Detect which cell encompasses the target text, then output its [x, y] center coordinate. 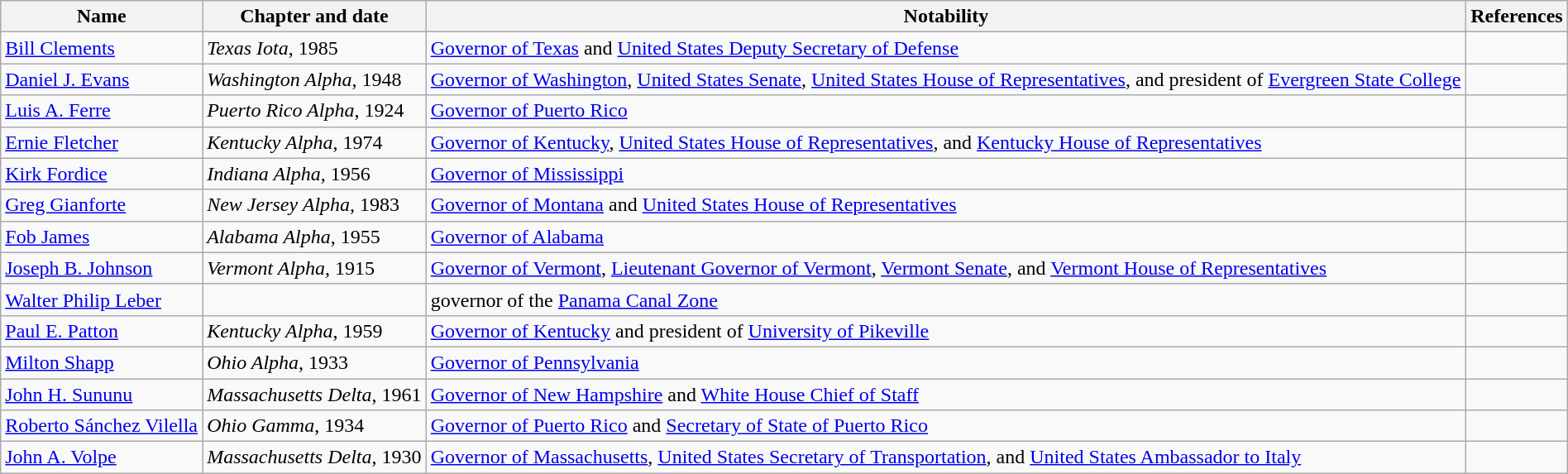
Kirk Fordice [102, 174]
Governor of New Hampshire and White House Chief of Staff [946, 395]
Texas Iota, 1985 [314, 48]
Governor of Puerto Rico and Secretary of State of Puerto Rico [946, 426]
Massachusetts Delta, 1961 [314, 395]
Greg Gianforte [102, 205]
Paul E. Patton [102, 331]
Ohio Gamma, 1934 [314, 426]
Indiana Alpha, 1956 [314, 174]
Governor of Vermont, Lieutenant Governor of Vermont, Vermont Senate, and Vermont House of Representatives [946, 268]
Governor of Mississippi [946, 174]
Kentucky Alpha, 1959 [314, 331]
Governor of Kentucky and president of University of Pikeville [946, 331]
John A. Volpe [102, 457]
Massachusetts Delta, 1930 [314, 457]
Governor of Texas and United States Deputy Secretary of Defense [946, 48]
Ernie Fletcher [102, 142]
Milton Shapp [102, 362]
Washington Alpha, 1948 [314, 79]
Joseph B. Johnson [102, 268]
Notability [946, 17]
Luis A. Ferre [102, 111]
Fob James [102, 237]
Governor of Montana and United States House of Representatives [946, 205]
Daniel J. Evans [102, 79]
Alabama Alpha, 1955 [314, 237]
governor of the Panama Canal Zone [946, 299]
References [1517, 17]
New Jersey Alpha, 1983 [314, 205]
Puerto Rico Alpha, 1924 [314, 111]
Governor of Kentucky, United States House of Representatives, and Kentucky House of Representatives [946, 142]
Kentucky Alpha, 1974 [314, 142]
John H. Sununu [102, 395]
Roberto Sánchez Vilella [102, 426]
Governor of Washington, United States Senate, United States House of Representatives, and president of Evergreen State College [946, 79]
Ohio Alpha, 1933 [314, 362]
Governor of Alabama [946, 237]
Chapter and date [314, 17]
Bill Clements [102, 48]
Governor of Puerto Rico [946, 111]
Name [102, 17]
Governor of Massachusetts, United States Secretary of Transportation, and United States Ambassador to Italy [946, 457]
Vermont Alpha, 1915 [314, 268]
Walter Philip Leber [102, 299]
Governor of Pennsylvania [946, 362]
